Search for the cell housing the specified text and yield its [X, Y] center coordinate. 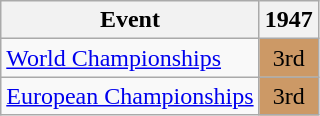
Event [130, 20]
European Championships [130, 96]
World Championships [130, 58]
1947 [288, 20]
